Scan for the cell matching the given text and deliver its (X, Y) coordinate at center. 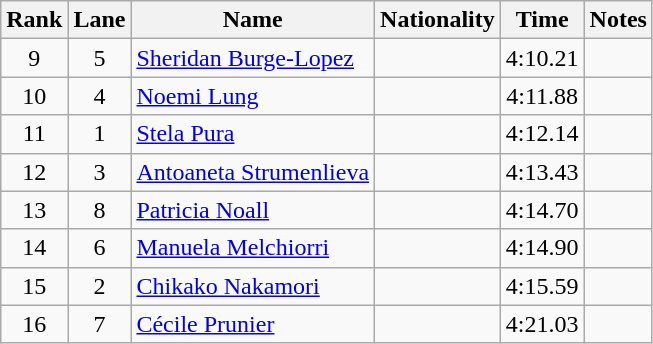
Nationality (438, 20)
4:12.14 (542, 134)
4:14.70 (542, 210)
8 (100, 210)
12 (34, 172)
4:10.21 (542, 58)
5 (100, 58)
Name (253, 20)
Patricia Noall (253, 210)
4 (100, 96)
11 (34, 134)
Stela Pura (253, 134)
9 (34, 58)
Antoaneta Strumenlieva (253, 172)
10 (34, 96)
4:15.59 (542, 286)
4:14.90 (542, 248)
1 (100, 134)
Noemi Lung (253, 96)
Rank (34, 20)
Sheridan Burge-Lopez (253, 58)
Lane (100, 20)
13 (34, 210)
Notes (618, 20)
4:21.03 (542, 324)
6 (100, 248)
7 (100, 324)
14 (34, 248)
Time (542, 20)
Cécile Prunier (253, 324)
2 (100, 286)
3 (100, 172)
4:13.43 (542, 172)
16 (34, 324)
15 (34, 286)
Chikako Nakamori (253, 286)
Manuela Melchiorri (253, 248)
4:11.88 (542, 96)
